For the text-containing cell, return its midpoint in (X, Y) coordinate format. 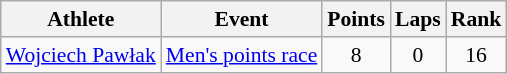
Points (356, 19)
16 (476, 55)
Men's points race (242, 55)
0 (418, 55)
Event (242, 19)
8 (356, 55)
Laps (418, 19)
Wojciech Pawłak (81, 55)
Athlete (81, 19)
Rank (476, 19)
